Output the (x, y) coordinate of the center of the cell containing the given text.  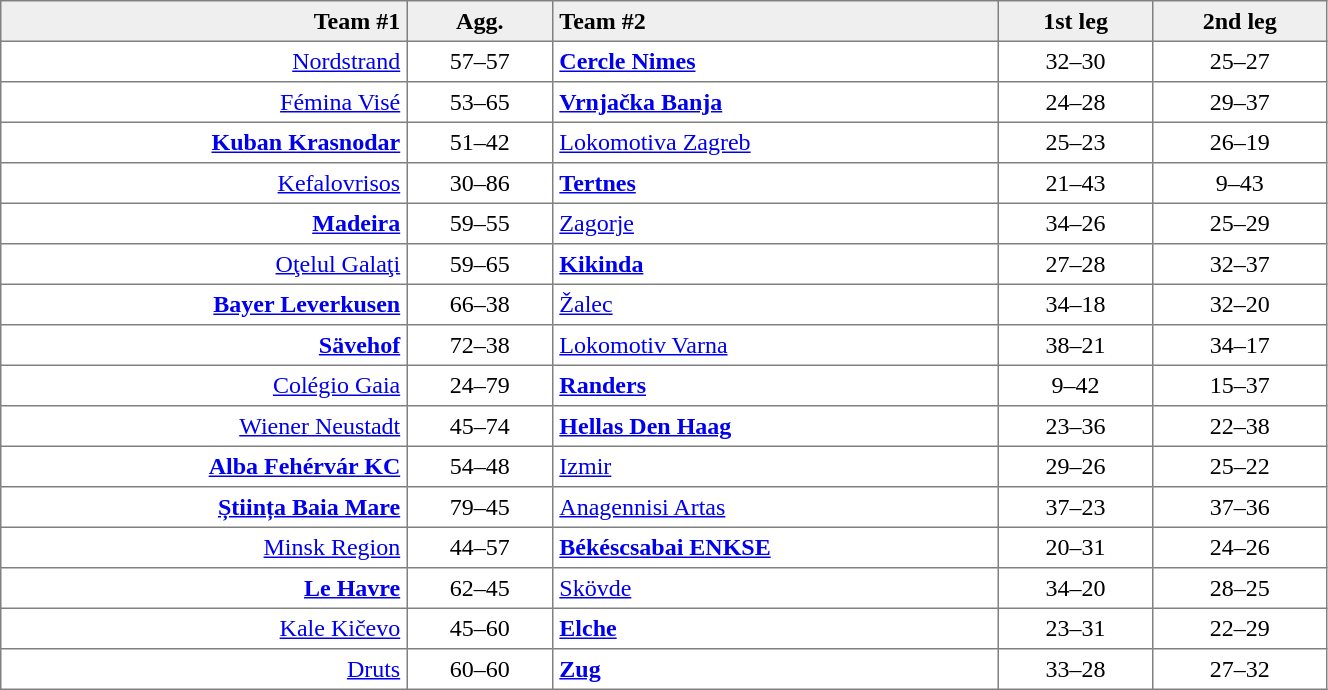
Vrnjačka Banja (776, 102)
29–37 (1240, 102)
29–26 (1076, 466)
Békéscsabai ENKSE (776, 547)
Druts (204, 669)
72–38 (480, 345)
27–32 (1240, 669)
Žalec (776, 304)
Bayer Leverkusen (204, 304)
25–23 (1076, 142)
23–36 (1076, 426)
25–22 (1240, 466)
45–60 (480, 628)
Team #1 (204, 21)
54–48 (480, 466)
Zagorje (776, 223)
Nordstrand (204, 61)
51–42 (480, 142)
Hellas Den Haag (776, 426)
34–26 (1076, 223)
Kale Kičevo (204, 628)
79–45 (480, 507)
32–30 (1076, 61)
62–45 (480, 588)
Kikinda (776, 264)
22–29 (1240, 628)
Elche (776, 628)
26–19 (1240, 142)
25–29 (1240, 223)
Izmir (776, 466)
Kefalovrisos (204, 183)
66–38 (480, 304)
Anagennisi Artas (776, 507)
9–42 (1076, 385)
15–37 (1240, 385)
44–57 (480, 547)
23–31 (1076, 628)
37–36 (1240, 507)
60–60 (480, 669)
34–17 (1240, 345)
24–79 (480, 385)
Zug (776, 669)
Le Havre (204, 588)
37–23 (1076, 507)
33–28 (1076, 669)
34–18 (1076, 304)
9–43 (1240, 183)
Oţelul Galaţi (204, 264)
Wiener Neustadt (204, 426)
34–20 (1076, 588)
27–28 (1076, 264)
20–31 (1076, 547)
Team #2 (776, 21)
Agg. (480, 21)
2nd leg (1240, 21)
32–37 (1240, 264)
Minsk Region (204, 547)
30–86 (480, 183)
Fémina Visé (204, 102)
Madeira (204, 223)
1st leg (1076, 21)
Randers (776, 385)
59–55 (480, 223)
Lokomotiva Zagreb (776, 142)
22–38 (1240, 426)
21–43 (1076, 183)
Alba Fehérvár KC (204, 466)
Lokomotiv Varna (776, 345)
32–20 (1240, 304)
Colégio Gaia (204, 385)
Știința Baia Mare (204, 507)
Skövde (776, 588)
38–21 (1076, 345)
53–65 (480, 102)
45–74 (480, 426)
Kuban Krasnodar (204, 142)
24–26 (1240, 547)
57–57 (480, 61)
Cercle Nimes (776, 61)
24–28 (1076, 102)
25–27 (1240, 61)
28–25 (1240, 588)
Sävehof (204, 345)
Tertnes (776, 183)
59–65 (480, 264)
